Search for the cell housing the specified text and yield its [X, Y] center coordinate. 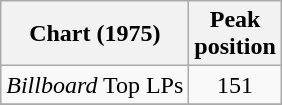
151 [235, 85]
Chart (1975) [95, 34]
Billboard Top LPs [95, 85]
Peakposition [235, 34]
